Extract the [X, Y] coordinate from the center of the cell holding the provided text.  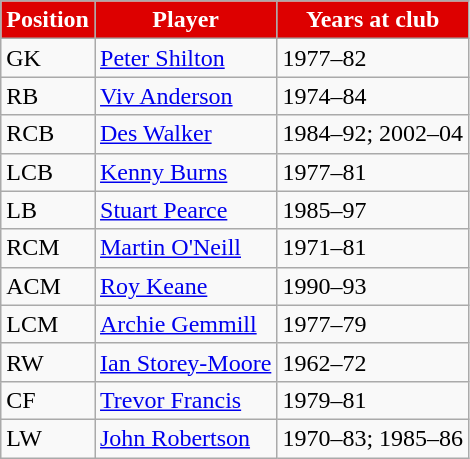
GK [48, 58]
Viv Anderson [185, 96]
1970–83; 1985–86 [373, 438]
1985–97 [373, 210]
1977–81 [373, 172]
RCB [48, 134]
Martin O'Neill [185, 248]
ACM [48, 286]
Archie Gemmill [185, 324]
Roy Keane [185, 286]
1971–81 [373, 248]
Stuart Pearce [185, 210]
Kenny Burns [185, 172]
Position [48, 20]
RW [48, 362]
1977–79 [373, 324]
1974–84 [373, 96]
LCB [48, 172]
Trevor Francis [185, 400]
LCM [48, 324]
1984–92; 2002–04 [373, 134]
John Robertson [185, 438]
Peter Shilton [185, 58]
LW [48, 438]
1962–72 [373, 362]
LB [48, 210]
RB [48, 96]
Player [185, 20]
RCM [48, 248]
Des Walker [185, 134]
Years at club [373, 20]
1990–93 [373, 286]
CF [48, 400]
1977–82 [373, 58]
1979–81 [373, 400]
Ian Storey-Moore [185, 362]
